Determine the (x, y) coordinate at the center of the cell enclosing the given text.  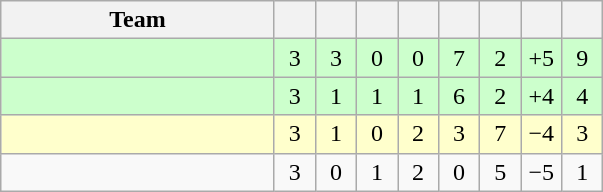
4 (582, 96)
5 (500, 172)
6 (460, 96)
Team (138, 20)
+4 (542, 96)
−4 (542, 134)
−5 (542, 172)
+5 (542, 58)
9 (582, 58)
